Pinpoint the cell where the given text exists, returning its (X, Y) midpoint coordinate. 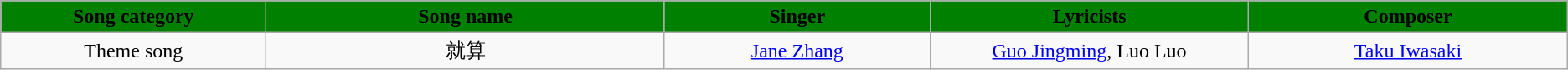
Lyricists (1089, 17)
就算 (466, 51)
Jane Zhang (797, 51)
Taku Iwasaki (1409, 51)
Song name (466, 17)
Guo Jingming, Luo Luo (1089, 51)
Composer (1409, 17)
Singer (797, 17)
Theme song (134, 51)
Song category (134, 17)
